Return (x, y) of the center of cell containing provided text 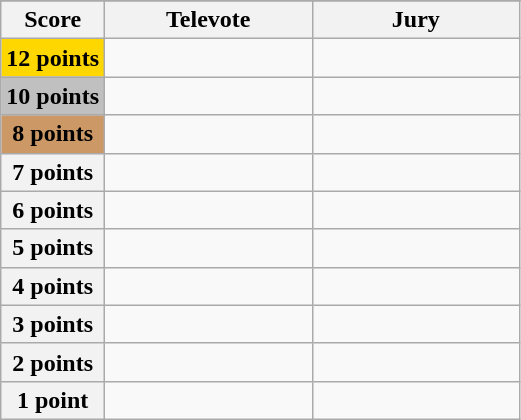
1 point (53, 400)
5 points (53, 248)
12 points (53, 58)
7 points (53, 172)
4 points (53, 286)
8 points (53, 134)
Televote (209, 20)
Jury (416, 20)
Score (53, 20)
6 points (53, 210)
3 points (53, 324)
10 points (53, 96)
2 points (53, 362)
